For the text-containing cell, return its midpoint in (X, Y) coordinate format. 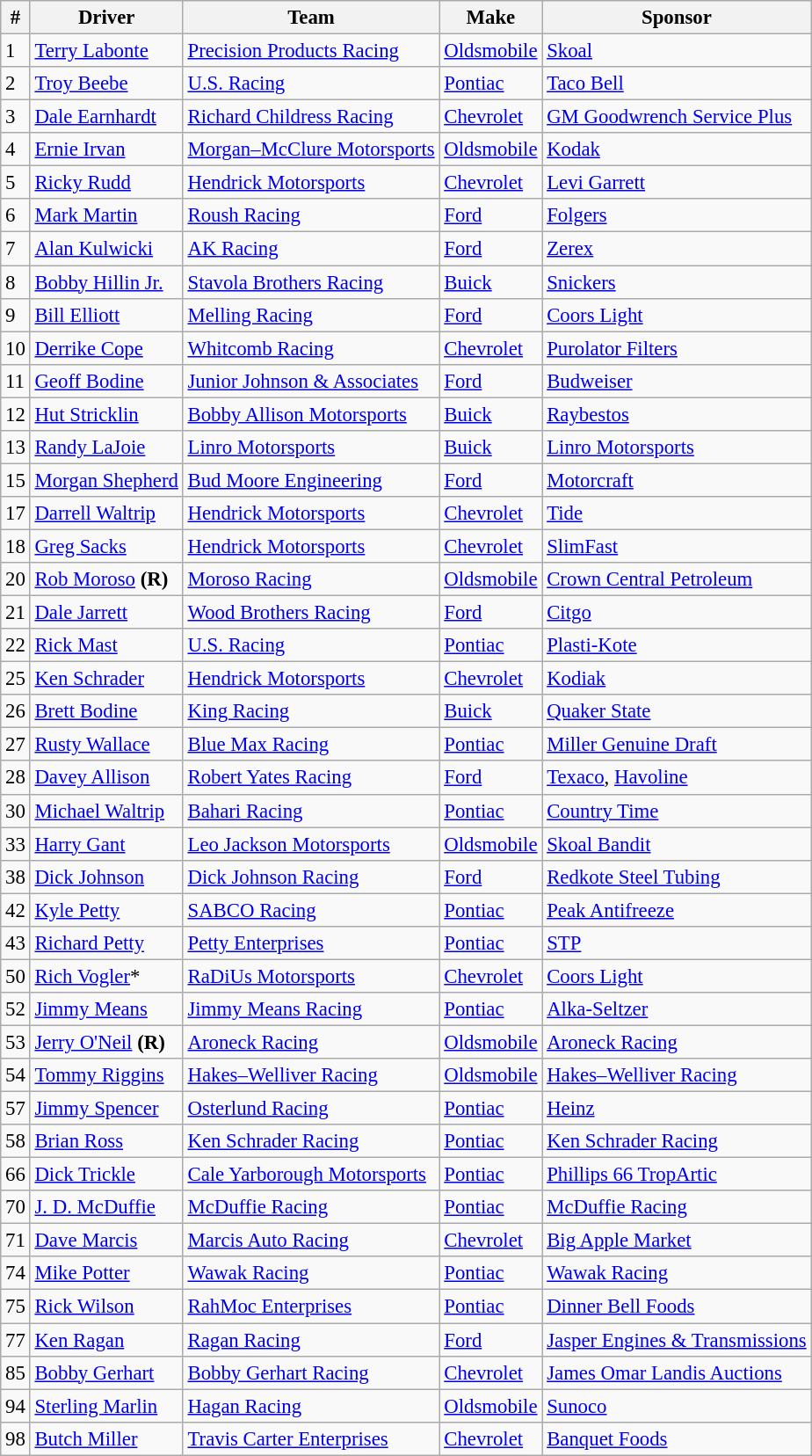
Ernie Irvan (106, 149)
Rusty Wallace (106, 745)
Alan Kulwicki (106, 249)
Heinz (677, 1109)
Rob Moroso (R) (106, 579)
20 (16, 579)
SABCO Racing (311, 910)
Big Apple Market (677, 1241)
Osterlund Racing (311, 1109)
Dinner Bell Foods (677, 1307)
Rick Mast (106, 645)
25 (16, 679)
Skoal (677, 51)
Morgan Shepherd (106, 480)
Raybestos (677, 414)
King Racing (311, 711)
Peak Antifreeze (677, 910)
Geoff Bodine (106, 381)
71 (16, 1241)
11 (16, 381)
Jasper Engines & Transmissions (677, 1340)
50 (16, 976)
Derrike Cope (106, 348)
13 (16, 448)
3 (16, 117)
Hagan Racing (311, 1406)
Team (311, 18)
Jimmy Means (106, 1009)
8 (16, 282)
18 (16, 546)
9 (16, 315)
85 (16, 1372)
53 (16, 1042)
Jimmy Means Racing (311, 1009)
74 (16, 1274)
RaDiUs Motorsports (311, 976)
Bud Moore Engineering (311, 480)
Petty Enterprises (311, 943)
52 (16, 1009)
Bahari Racing (311, 811)
SlimFast (677, 546)
Stavola Brothers Racing (311, 282)
James Omar Landis Auctions (677, 1372)
Bobby Gerhart Racing (311, 1372)
RahMoc Enterprises (311, 1307)
Wood Brothers Racing (311, 613)
AK Racing (311, 249)
Precision Products Racing (311, 51)
Skoal Bandit (677, 844)
Dale Jarrett (106, 613)
58 (16, 1141)
43 (16, 943)
Dick Trickle (106, 1175)
Robert Yates Racing (311, 778)
Kodiak (677, 679)
Jerry O'Neil (R) (106, 1042)
7 (16, 249)
Kodak (677, 149)
Phillips 66 TropArtic (677, 1175)
57 (16, 1109)
28 (16, 778)
Harry Gant (106, 844)
21 (16, 613)
Mike Potter (106, 1274)
Travis Carter Enterprises (311, 1438)
Bobby Hillin Jr. (106, 282)
Richard Petty (106, 943)
33 (16, 844)
Tommy Riggins (106, 1075)
Darrell Waltrip (106, 513)
Citgo (677, 613)
Marcis Auto Racing (311, 1241)
Motorcraft (677, 480)
Richard Childress Racing (311, 117)
GM Goodwrench Service Plus (677, 117)
STP (677, 943)
27 (16, 745)
38 (16, 877)
Greg Sacks (106, 546)
J. D. McDuffie (106, 1207)
Texaco, Havoline (677, 778)
Sponsor (677, 18)
Dale Earnhardt (106, 117)
2 (16, 84)
Dave Marcis (106, 1241)
Cale Yarborough Motorsports (311, 1175)
# (16, 18)
Roush Racing (311, 215)
Rich Vogler* (106, 976)
12 (16, 414)
Budweiser (677, 381)
98 (16, 1438)
Rick Wilson (106, 1307)
Bobby Allison Motorsports (311, 414)
Ragan Racing (311, 1340)
17 (16, 513)
Ken Ragan (106, 1340)
Dick Johnson Racing (311, 877)
Snickers (677, 282)
10 (16, 348)
Sunoco (677, 1406)
6 (16, 215)
Ricky Rudd (106, 183)
Hut Stricklin (106, 414)
Plasti-Kote (677, 645)
Brian Ross (106, 1141)
Randy LaJoie (106, 448)
Mark Martin (106, 215)
66 (16, 1175)
4 (16, 149)
Bill Elliott (106, 315)
Leo Jackson Motorsports (311, 844)
75 (16, 1307)
Terry Labonte (106, 51)
26 (16, 711)
Make (490, 18)
Zerex (677, 249)
54 (16, 1075)
Miller Genuine Draft (677, 745)
Taco Bell (677, 84)
Troy Beebe (106, 84)
94 (16, 1406)
Melling Racing (311, 315)
22 (16, 645)
1 (16, 51)
Banquet Foods (677, 1438)
Alka-Seltzer (677, 1009)
Butch Miller (106, 1438)
Moroso Racing (311, 579)
Whitcomb Racing (311, 348)
Sterling Marlin (106, 1406)
77 (16, 1340)
Country Time (677, 811)
Kyle Petty (106, 910)
Davey Allison (106, 778)
Quaker State (677, 711)
Levi Garrett (677, 183)
Brett Bodine (106, 711)
42 (16, 910)
Morgan–McClure Motorsports (311, 149)
Dick Johnson (106, 877)
Jimmy Spencer (106, 1109)
Redkote Steel Tubing (677, 877)
Blue Max Racing (311, 745)
Bobby Gerhart (106, 1372)
Purolator Filters (677, 348)
Tide (677, 513)
Junior Johnson & Associates (311, 381)
5 (16, 183)
Crown Central Petroleum (677, 579)
30 (16, 811)
Ken Schrader (106, 679)
Michael Waltrip (106, 811)
15 (16, 480)
Driver (106, 18)
Folgers (677, 215)
70 (16, 1207)
